Search for the cell housing the specified text and yield its [x, y] center coordinate. 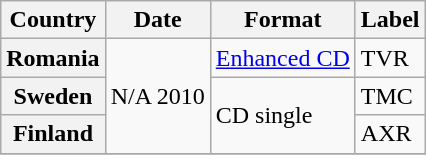
Enhanced CD [282, 58]
Finland [53, 134]
Sweden [53, 96]
Country [53, 20]
Romania [53, 58]
TVR [390, 58]
CD single [282, 115]
Label [390, 20]
Format [282, 20]
N/A 2010 [158, 96]
TMC [390, 96]
Date [158, 20]
AXR [390, 134]
